For the text-containing cell, return its midpoint in [X, Y] coordinate format. 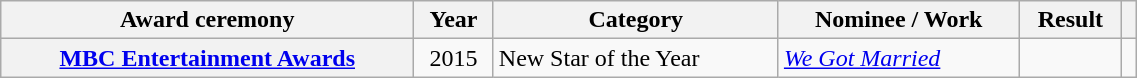
MBC Entertainment Awards [208, 58]
Award ceremony [208, 20]
Category [636, 20]
We Got Married [898, 58]
2015 [454, 58]
Result [1070, 20]
New Star of the Year [636, 58]
Nominee / Work [898, 20]
Year [454, 20]
